Find where the given text appears and provide that cell's center as (X, Y) coordinate. 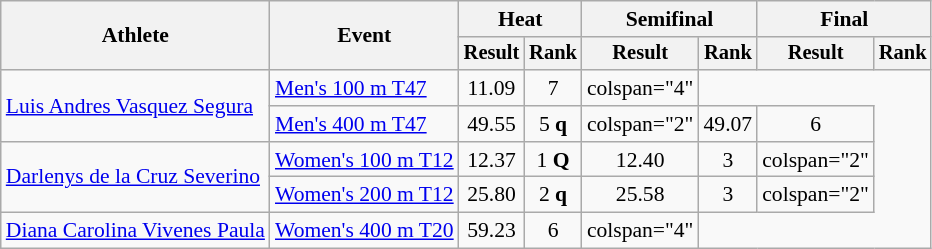
25.58 (640, 195)
5 q (553, 124)
49.55 (492, 124)
7 (553, 88)
Athlete (136, 36)
Luis Andres Vasquez Segura (136, 106)
Women's 100 m T12 (364, 160)
Men's 400 m T47 (364, 124)
Final (844, 19)
Heat (520, 19)
12.37 (492, 160)
1 Q (553, 160)
Darlenys de la Cruz Severino (136, 178)
Women's 200 m T12 (364, 195)
Women's 400 m T20 (364, 231)
2 q (553, 195)
25.80 (492, 195)
12.40 (640, 160)
Semifinal (670, 19)
59.23 (492, 231)
Event (364, 36)
49.07 (728, 124)
Men's 100 m T47 (364, 88)
11.09 (492, 88)
Diana Carolina Vivenes Paula (136, 231)
